Identify which cell holds the provided text, then report its [x, y] central coordinate. 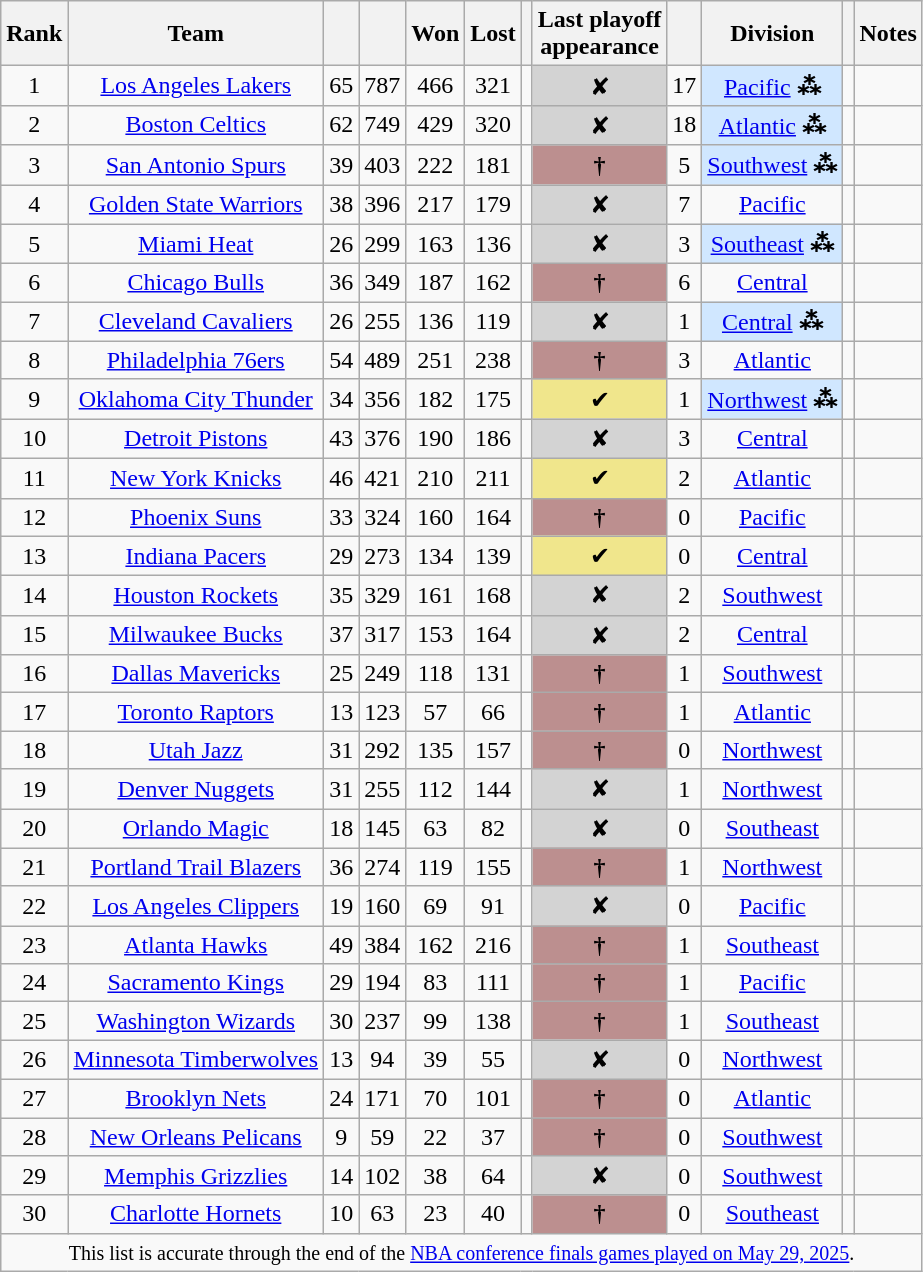
Chicago Bulls [196, 283]
35 [342, 596]
324 [382, 517]
21 [34, 867]
161 [436, 596]
421 [382, 478]
Dallas Mavericks [196, 674]
Detroit Pistons [196, 439]
Houston Rockets [196, 596]
273 [382, 556]
320 [493, 125]
Brooklyn Nets [196, 1098]
27 [34, 1098]
69 [436, 906]
Charlotte Hornets [196, 1214]
144 [493, 789]
Sacramento Kings [196, 983]
Washington Wizards [196, 1021]
8 [34, 360]
15 [34, 635]
210 [436, 478]
46 [342, 478]
356 [382, 399]
134 [436, 556]
59 [382, 1137]
62 [342, 125]
182 [436, 399]
54 [342, 360]
249 [382, 674]
Memphis Grizzlies [196, 1176]
489 [382, 360]
187 [436, 283]
292 [382, 750]
123 [382, 712]
Boston Celtics [196, 125]
Division [772, 34]
216 [493, 945]
111 [493, 983]
466 [436, 86]
135 [436, 750]
Northwest ⁂ [772, 399]
Golden State Warriors [196, 204]
Central ⁂ [772, 322]
Orlando Magic [196, 828]
11 [34, 478]
Los Angeles Clippers [196, 906]
153 [436, 635]
118 [436, 674]
Cleveland Cavaliers [196, 322]
65 [342, 86]
40 [493, 1214]
190 [436, 439]
16 [34, 674]
28 [34, 1137]
55 [493, 1060]
Milwaukee Bucks [196, 635]
787 [382, 86]
Toronto Raptors [196, 712]
99 [436, 1021]
70 [436, 1098]
237 [382, 1021]
171 [382, 1098]
155 [493, 867]
376 [382, 439]
429 [436, 125]
222 [436, 165]
179 [493, 204]
4 [34, 204]
64 [493, 1176]
Team [196, 34]
157 [493, 750]
Southeast ⁂ [772, 244]
112 [436, 789]
33 [342, 517]
138 [493, 1021]
Notes [888, 34]
403 [382, 165]
102 [382, 1176]
Portland Trail Blazers [196, 867]
66 [493, 712]
49 [342, 945]
384 [382, 945]
251 [436, 360]
321 [493, 86]
83 [436, 983]
57 [436, 712]
274 [382, 867]
New Orleans Pelicans [196, 1137]
Philadelphia 76ers [196, 360]
Last playoffappearance [599, 34]
91 [493, 906]
211 [493, 478]
194 [382, 983]
317 [382, 635]
San Antonio Spurs [196, 165]
Pacific ⁂ [772, 86]
Miami Heat [196, 244]
Southwest ⁂ [772, 165]
396 [382, 204]
175 [493, 399]
299 [382, 244]
94 [382, 1060]
101 [493, 1098]
12 [34, 517]
Rank [34, 34]
Oklahoma City Thunder [196, 399]
181 [493, 165]
Denver Nuggets [196, 789]
Lost [493, 34]
217 [436, 204]
749 [382, 125]
Los Angeles Lakers [196, 86]
Atlanta Hawks [196, 945]
New York Knicks [196, 478]
Won [436, 34]
145 [382, 828]
43 [342, 439]
20 [34, 828]
238 [493, 360]
139 [493, 556]
Phoenix Suns [196, 517]
168 [493, 596]
329 [382, 596]
349 [382, 283]
Utah Jazz [196, 750]
186 [493, 439]
82 [493, 828]
This list is accurate through the end of the NBA conference finals games played on May 29, 2025. [462, 1252]
Minnesota Timberwolves [196, 1060]
34 [342, 399]
Indiana Pacers [196, 556]
163 [436, 244]
131 [493, 674]
Atlantic ⁂ [772, 125]
